Detect which cell encompasses the target text, then output its [X, Y] center coordinate. 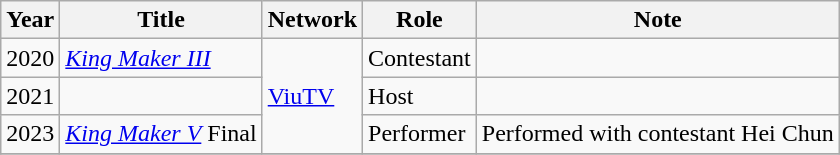
Contestant [420, 58]
Role [420, 20]
2021 [30, 96]
Performed with contestant Hei Chun [658, 134]
Network [312, 20]
King Maker V Final [161, 134]
Performer [420, 134]
ViuTV [312, 96]
2023 [30, 134]
Title [161, 20]
Year [30, 20]
King Maker III [161, 58]
Note [658, 20]
2020 [30, 58]
Host [420, 96]
